Determine the (X, Y) coordinate at the center of the cell enclosing the given text.  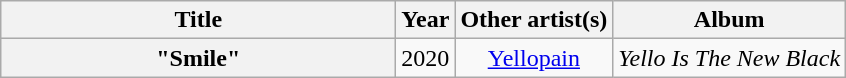
Yello Is The New Black (730, 58)
Title (198, 20)
"Smile" (198, 58)
Yellopain (534, 58)
Year (426, 20)
2020 (426, 58)
Other artist(s) (534, 20)
Album (730, 20)
